Find where the given text appears and provide that cell's center as [X, Y] coordinate. 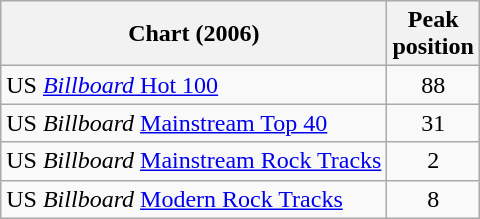
US Billboard Hot 100 [194, 85]
Chart (2006) [194, 34]
31 [433, 123]
2 [433, 161]
Peakposition [433, 34]
US Billboard Mainstream Rock Tracks [194, 161]
US Billboard Modern Rock Tracks [194, 199]
US Billboard Mainstream Top 40 [194, 123]
88 [433, 85]
8 [433, 199]
